Detect which cell encompasses the target text, then output its (x, y) center coordinate. 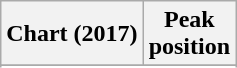
Chart (2017) (72, 34)
Peakposition (189, 34)
